Pinpoint the cell where the given text exists, returning its (x, y) midpoint coordinate. 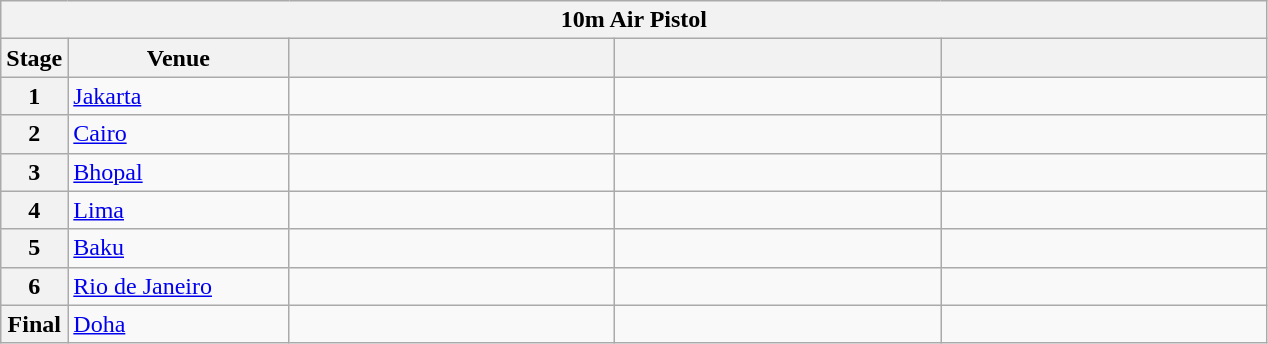
Doha (178, 324)
2 (34, 134)
Cairo (178, 134)
3 (34, 172)
Rio de Janeiro (178, 286)
Stage (34, 58)
1 (34, 96)
Final (34, 324)
Bhopal (178, 172)
Lima (178, 210)
Venue (178, 58)
4 (34, 210)
10m Air Pistol (634, 20)
Baku (178, 248)
5 (34, 248)
Jakarta (178, 96)
6 (34, 286)
